Provide the [x, y] coordinate of the cell's center where the given text is located.  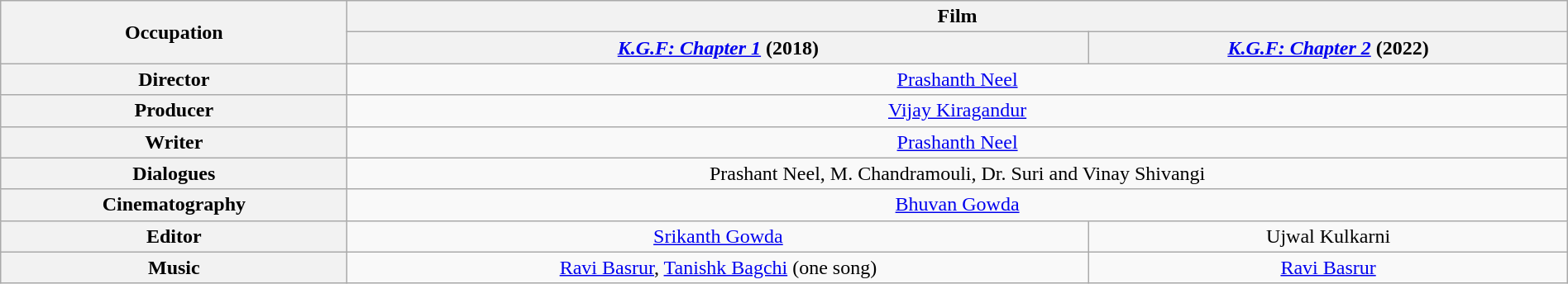
Film [958, 17]
Cinematography [174, 205]
Editor [174, 236]
Producer [174, 111]
Occupation [174, 32]
K.G.F: Chapter 2 (2022) [1328, 48]
Writer [174, 142]
Director [174, 79]
Dialogues [174, 173]
Music [174, 267]
Bhuvan Gowda [958, 205]
Ravi Basrur, Tanishk Bagchi (one song) [718, 267]
Ravi Basrur [1328, 267]
K.G.F: Chapter 1 (2018) [718, 48]
Ujwal Kulkarni [1328, 236]
Vijay Kiragandur [958, 111]
Prashant Neel, M. Chandramouli, Dr. Suri and Vinay Shivangi [958, 173]
Srikanth Gowda [718, 236]
